For the text-containing cell, return its midpoint in (X, Y) coordinate format. 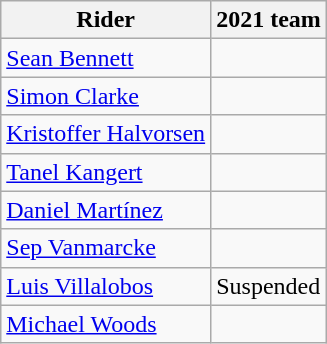
Sep Vanmarcke (106, 248)
Michael Woods (106, 324)
Simon Clarke (106, 96)
Daniel Martínez (106, 210)
2021 team (269, 20)
Rider (106, 20)
Sean Bennett (106, 58)
Tanel Kangert (106, 172)
Kristoffer Halvorsen (106, 134)
Luis Villalobos (106, 286)
Suspended (269, 286)
